Scan for the cell matching the given text and deliver its [X, Y] coordinate at center. 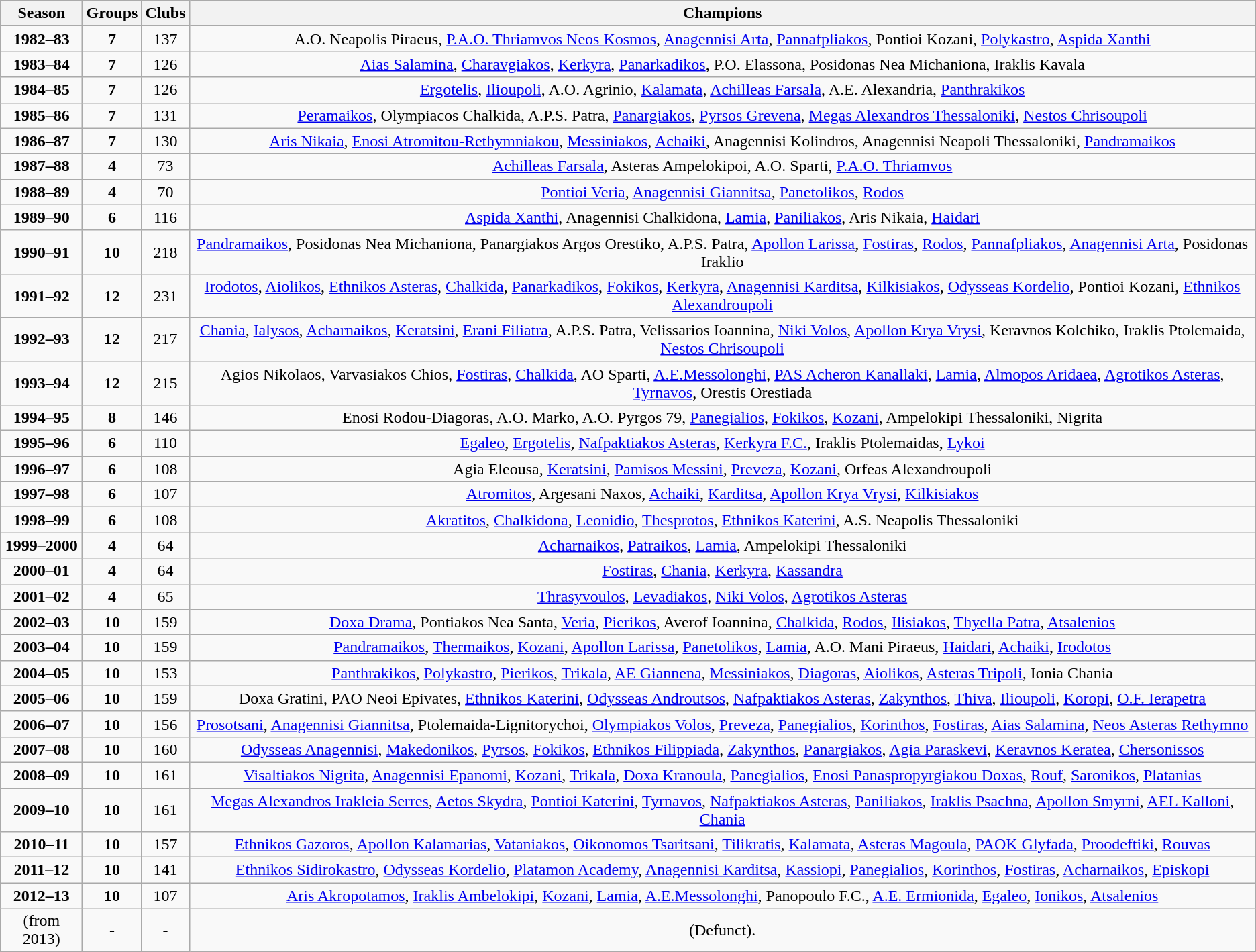
1992–93 [42, 339]
1991–92 [42, 295]
Clubs [165, 13]
1993–94 [42, 382]
Ethnikos Sidirokastro, Odysseas Kordelio, Platamon Academy, Anagennisi Karditsa, Kassiopi, Panegialios, Korinthos, Fostiras, Acharnaikos, Episkopi [722, 870]
153 [165, 673]
2008–09 [42, 775]
1997–98 [42, 494]
2006–07 [42, 724]
1987–88 [42, 166]
1984–85 [42, 90]
Champions [722, 13]
130 [165, 141]
Pontioi Veria, Anagennisi Giannitsa, Panetolikos, Rodos [722, 192]
2002–03 [42, 622]
131 [165, 115]
Fostiras, Chania, Kerkyra, Kassandra [722, 571]
110 [165, 443]
137 [165, 39]
Groups [112, 13]
Season [42, 13]
2009–10 [42, 809]
157 [165, 845]
Ethnikos Gazoros, Apollon Kalamarias, Vataniakos, Oikonomos Tsaritsani, Tilikratis, Kalamata, Asteras Magoula, PAOK Glyfada, Proodeftiki, Rouvas [722, 845]
Visaltiakos Nigrita, Anagennisi Epanomi, Kozani, Trikala, Doxa Kranoula, Panegialios, Enosi Panaspropyrgiakou Doxas, Rouf, Saronikos, Platanias [722, 775]
1994–95 [42, 418]
Peramaikos, Olympiacos Chalkida, A.P.S. Patra, Panargiakos, Pyrsos Grevena, Megas Alexandros Thessaloniki, Nestos Chrisoupoli [722, 115]
Achilleas Farsala, Asteras Ampelokipoi, A.O. Sparti, P.A.O. Thriamvos [722, 166]
70 [165, 192]
Panthrakikos, Polykastro, Pierikos, Trikala, AE Giannena, Messiniakos, Diagoras, Aiolikos, Asteras Tripoli, Ionia Chania [722, 673]
2010–11 [42, 845]
1999–2000 [42, 545]
Doxa Drama, Pontiakos Nea Santa, Veria, Pierikos, Averof Ioannina, Chalkida, Rodos, Ilisiakos, Thyella Patra, Atsalenios [722, 622]
1996–97 [42, 469]
146 [165, 418]
1985–86 [42, 115]
Egaleo, Ergotelis, Nafpaktiakos Asteras, Kerkyra F.C., Iraklis Ptolemaidas, Lykoi [722, 443]
1995–96 [42, 443]
2011–12 [42, 870]
Doxa Gratini, PAO Neoi Epivates, Ethnikos Katerini, Odysseas Androutsos, Nafpaktiakos Asteras, Zakynthos, Thiva, Ilioupoli, Koropi, O.F. Ierapetra [722, 698]
Thrasyvoulos, Levadiakos, Niki Volos, Agrotikos Asteras [722, 596]
1982–83 [42, 39]
2007–08 [42, 749]
(Defunct). [722, 930]
1986–87 [42, 141]
73 [165, 166]
65 [165, 596]
Aias Salamina, Charavgiakos, Kerkyra, Panarkadikos, P.O. Elassona, Posidonas Nea Michaniona, Iraklis Kavala [722, 64]
Aspida Xanthi, Anagennisi Chalkidona, Lamia, Paniliakos, Aris Nikaia, Haidari [722, 217]
Aris Nikaia, Enosi Atromitou-Rethymniakou, Messiniakos, Achaiki, Anagennisi Kolindros, Anagennisi Neapoli Thessaloniki, Pandramaikos [722, 141]
Ergotelis, Ilioupoli, A.O. Agrinio, Kalamata, Achilleas Farsala, A.E. Alexandria, Panthrakikos [722, 90]
Agia Eleousa, Keratsini, Pamisos Messini, Preveza, Kozani, Orfeas Alexandroupoli [722, 469]
2000–01 [42, 571]
Atromitos, Argesani Naxos, Achaiki, Karditsa, Apollon Krya Vrysi, Kilkisiakos [722, 494]
1990–91 [42, 252]
2003–04 [42, 647]
1988–89 [42, 192]
116 [165, 217]
1983–84 [42, 64]
218 [165, 252]
2012–13 [42, 896]
231 [165, 295]
141 [165, 870]
Pandramaikos, Thermaikos, Kozani, Apollon Larissa, Panetolikos, Lamia, A.O. Mani Piraeus, Haidari, Achaiki, Irodotos [722, 647]
Akratitos, Chalkidona, Leonidio, Thesprotos, Ethnikos Katerini, A.S. Neapolis Thessaloniki [722, 520]
Acharnaikos, Patraikos, Lamia, Ampelokipi Thessaloniki [722, 545]
A.O. Neapolis Piraeus, P.A.O. Thriamvos Neos Kosmos, Anagennisi Arta, Pannafpliakos, Pontioi Kozani, Polykastro, Aspida Xanthi [722, 39]
217 [165, 339]
Odysseas Anagennisi, Makedonikos, Pyrsos, Fokikos, Ethnikos Filippiada, Zakynthos, Panargiakos, Agia Paraskevi, Keravnos Keratea, Chersonissos [722, 749]
156 [165, 724]
160 [165, 749]
2001–02 [42, 596]
1998–99 [42, 520]
Enosi Rodou-Diagoras, A.O. Marko, A.O. Pyrgos 79, Panegialios, Fokikos, Kozani, Ampelokipi Thessaloniki, Nigrita [722, 418]
8 [112, 418]
215 [165, 382]
Aris Akropotamos, Iraklis Ambelokipi, Kozani, Lamia, A.E.Messolonghi, Panopoulo F.C., A.E. Ermionida, Egaleo, Ionikos, Atsalenios [722, 896]
2004–05 [42, 673]
(from 2013) [42, 930]
1989–90 [42, 217]
2005–06 [42, 698]
